Return the (x, y) coordinate for the center point of the cell that contains the specified text.  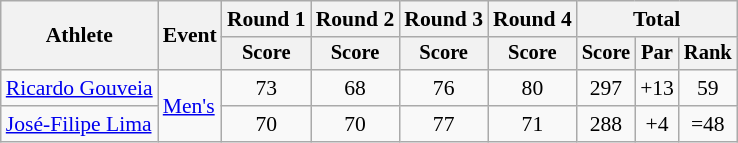
77 (444, 124)
Round 1 (266, 19)
73 (266, 88)
71 (532, 124)
297 (606, 88)
288 (606, 124)
+4 (657, 124)
Par (657, 54)
Event (190, 36)
Men's (190, 106)
Athlete (80, 36)
80 (532, 88)
Round 3 (444, 19)
José-Filipe Lima (80, 124)
76 (444, 88)
68 (356, 88)
Round 4 (532, 19)
Total (657, 19)
+13 (657, 88)
59 (708, 88)
Ricardo Gouveia (80, 88)
Rank (708, 54)
=48 (708, 124)
Round 2 (356, 19)
